Output the [x, y] coordinate of the center of the cell containing the given text.  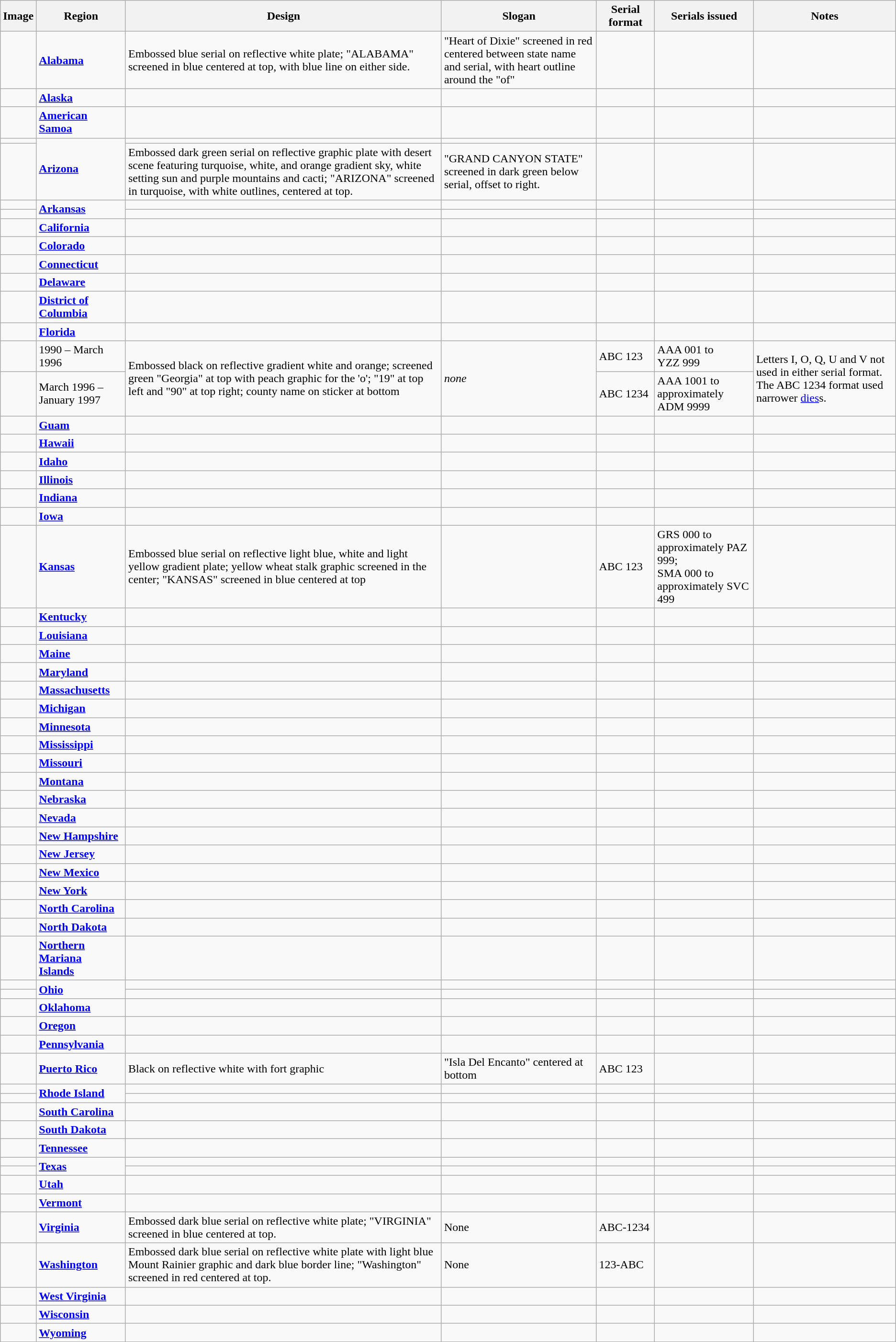
New Jersey [81, 854]
Serials issued [705, 16]
Illinois [81, 480]
Black on reflective white with fort graphic [283, 1069]
Arkansas [81, 209]
South Carolina [81, 1112]
Iowa [81, 516]
Nevada [81, 818]
Notes [824, 16]
Northern Mariana Islands [81, 958]
Colorado [81, 246]
AAA 001 toYZZ 999 [705, 356]
New Hampshire [81, 836]
Vermont [81, 1203]
Oregon [81, 1026]
Texas [81, 1166]
Guam [81, 425]
New Mexico [81, 872]
123-ABC [626, 1265]
Minnesota [81, 726]
American Samoa [81, 123]
Indiana [81, 498]
Washington [81, 1265]
Utah [81, 1184]
West Virginia [81, 1296]
Montana [81, 781]
Louisiana [81, 635]
"Isla Del Encanto" centered at bottom [519, 1069]
Embossed dark blue serial on reflective white plate; "VIRGINIA" screened in blue centered at top. [283, 1228]
Alabama [81, 60]
North Dakota [81, 927]
Puerto Rico [81, 1069]
Connecticut [81, 264]
Wisconsin [81, 1314]
Florida [81, 332]
Virginia [81, 1228]
1990 – March 1996 [81, 356]
Kansas [81, 567]
New York [81, 891]
Tennessee [81, 1148]
South Dakota [81, 1130]
ABC 1234 [626, 394]
Wyoming [81, 1332]
ABC-1234 [626, 1228]
Michigan [81, 708]
Serial format [626, 16]
California [81, 227]
Ohio [81, 989]
Maine [81, 654]
Mississippi [81, 745]
Embossed blue serial on reflective white plate; "ALABAMA" screened in blue centered at top, with blue line on either side. [283, 60]
Image [18, 16]
Alaska [81, 98]
none [519, 378]
Idaho [81, 462]
Hawaii [81, 443]
Massachusetts [81, 690]
District ofColumbia [81, 306]
"GRAND CANYON STATE" screened in dark green below serial, offset to right. [519, 171]
Kentucky [81, 617]
Region [81, 16]
Maryland [81, 672]
Letters I, O, Q, U and V not used in either serial format. The ABC 1234 format used narrower diess. [824, 378]
GRS 000 to approximately PAZ 999;SMA 000 to approximately SVC 499 [705, 567]
Pennsylvania [81, 1044]
Delaware [81, 282]
"Heart of Dixie" screened in red centered between state name and serial, with heart outline around the "of" [519, 60]
Nebraska [81, 800]
Slogan [519, 16]
Arizona [81, 169]
Rhode Island [81, 1094]
March 1996 – January 1997 [81, 394]
Oklahoma [81, 1007]
AAA 1001 to approximately ADM 9999 [705, 394]
North Carolina [81, 909]
Missouri [81, 763]
Design [283, 16]
